Return the (x, y) coordinate for the center point of the cell that contains the specified text.  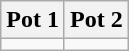
Pot 2 (96, 20)
Pot 1 (33, 20)
